Return the [X, Y] coordinate for the center point of the cell that contains the specified text.  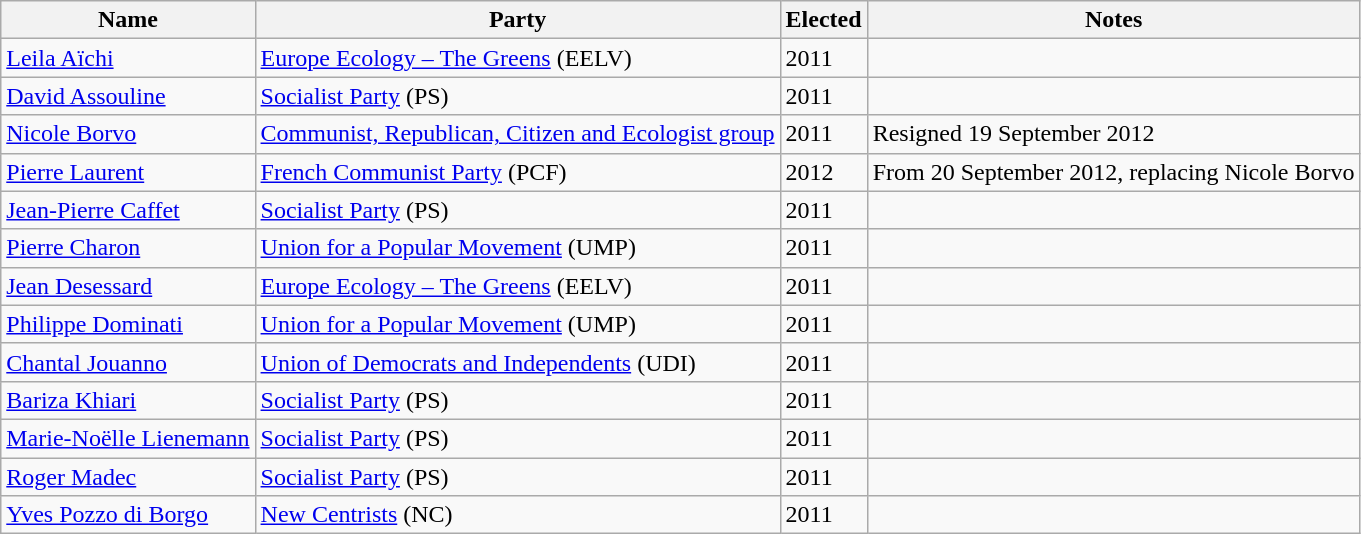
Communist, Republican, Citizen and Ecologist group [518, 134]
Jean-Pierre Caffet [128, 210]
Roger Madec [128, 477]
Bariza Khiari [128, 400]
Union of Democrats and Independents (UDI) [518, 362]
From 20 September 2012, replacing Nicole Borvo [1114, 172]
Philippe Dominati [128, 324]
Marie-Noëlle Lienemann [128, 438]
Pierre Laurent [128, 172]
2012 [824, 172]
Yves Pozzo di Borgo [128, 515]
Nicole Borvo [128, 134]
Jean Desessard [128, 286]
Name [128, 20]
Leila Aïchi [128, 58]
Resigned 19 September 2012 [1114, 134]
David Assouline [128, 96]
Chantal Jouanno [128, 362]
Party [518, 20]
New Centrists (NC) [518, 515]
Pierre Charon [128, 248]
French Communist Party (PCF) [518, 172]
Elected [824, 20]
Notes [1114, 20]
